From the cell containing the given text, extract its center point as [x, y] coordinate. 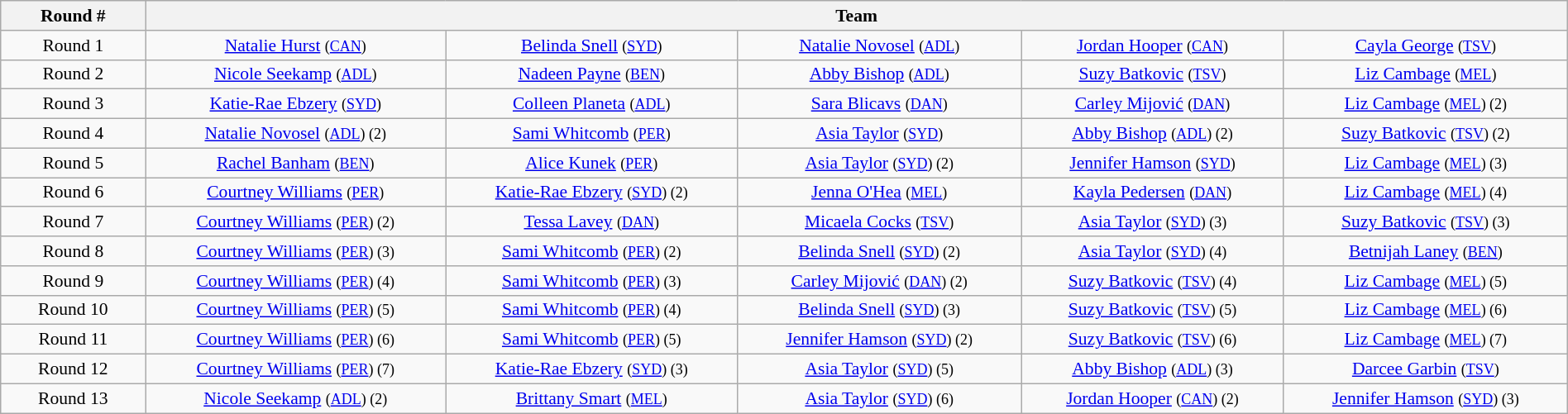
Liz Cambage (MEL) (5) [1426, 281]
Asia Taylor (SYD) (4) [1153, 251]
Carley Mijović (DAN) (2) [880, 281]
Sami Whitcomb (PER) [592, 134]
Jordan Hooper (CAN) (2) [1153, 398]
Asia Taylor (SYD) (2) [880, 163]
Liz Cambage (MEL) (3) [1426, 163]
Abby Bishop (ADL) (2) [1153, 134]
Rachel Banham (BEN) [296, 163]
Courtney Williams (PER) (4) [296, 281]
Asia Taylor (SYD) [880, 134]
Suzy Batkovic (TSV) [1153, 74]
Katie-Rae Ebzery (SYD) (2) [592, 193]
Natalie Novosel (ADL) [880, 45]
Tessa Lavey (DAN) [592, 222]
Asia Taylor (SYD) (5) [880, 369]
Jennifer Hamson (SYD) (2) [880, 340]
Liz Cambage (MEL) [1426, 74]
Natalie Novosel (ADL) (2) [296, 134]
Courtney Williams (PER) (3) [296, 251]
Carley Mijović (DAN) [1153, 104]
Sami Whitcomb (PER) (4) [592, 310]
Suzy Batkovic (TSV) (5) [1153, 310]
Round 6 [73, 193]
Colleen Planeta (ADL) [592, 104]
Belinda Snell (SYD) (2) [880, 251]
Micaela Cocks (TSV) [880, 222]
Courtney Williams (PER) (6) [296, 340]
Suzy Batkovic (TSV) (4) [1153, 281]
Courtney Williams (PER) (2) [296, 222]
Round 4 [73, 134]
Team [857, 16]
Abby Bishop (ADL) (3) [1153, 369]
Jenna O'Hea (MEL) [880, 193]
Betnijah Laney (BEN) [1426, 251]
Kayla Pedersen (DAN) [1153, 193]
Round 2 [73, 74]
Asia Taylor (SYD) (6) [880, 398]
Katie-Rae Ebzery (SYD) (3) [592, 369]
Sami Whitcomb (PER) (3) [592, 281]
Alice Kunek (PER) [592, 163]
Belinda Snell (SYD) (3) [880, 310]
Round 9 [73, 281]
Liz Cambage (MEL) (2) [1426, 104]
Nadeen Payne (BEN) [592, 74]
Asia Taylor (SYD) (3) [1153, 222]
Liz Cambage (MEL) (7) [1426, 340]
Suzy Batkovic (TSV) (6) [1153, 340]
Jennifer Hamson (SYD) (3) [1426, 398]
Round 12 [73, 369]
Nicole Seekamp (ADL) [296, 74]
Round 1 [73, 45]
Jordan Hooper (CAN) [1153, 45]
Cayla George (TSV) [1426, 45]
Courtney Williams (PER) (5) [296, 310]
Brittany Smart (MEL) [592, 398]
Sami Whitcomb (PER) (2) [592, 251]
Round 8 [73, 251]
Liz Cambage (MEL) (4) [1426, 193]
Abby Bishop (ADL) [880, 74]
Suzy Batkovic (TSV) (3) [1426, 222]
Round # [73, 16]
Sami Whitcomb (PER) (5) [592, 340]
Liz Cambage (MEL) (6) [1426, 310]
Courtney Williams (PER) (7) [296, 369]
Round 13 [73, 398]
Nicole Seekamp (ADL) (2) [296, 398]
Round 3 [73, 104]
Darcee Garbin (TSV) [1426, 369]
Katie-Rae Ebzery (SYD) [296, 104]
Suzy Batkovic (TSV) (2) [1426, 134]
Jennifer Hamson (SYD) [1153, 163]
Natalie Hurst (CAN) [296, 45]
Round 7 [73, 222]
Round 10 [73, 310]
Sara Blicavs (DAN) [880, 104]
Courtney Williams (PER) [296, 193]
Round 11 [73, 340]
Round 5 [73, 163]
Belinda Snell (SYD) [592, 45]
